Detect which cell encompasses the target text, then output its [X, Y] center coordinate. 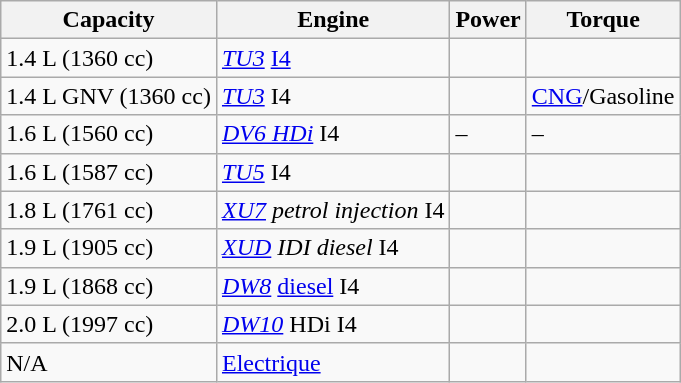
1.9 L (1905 cc) [109, 248]
2.0 L (1997 cc) [109, 324]
Electrique [332, 362]
1.8 L (1761 cc) [109, 210]
DW10 HDi I4 [332, 324]
1.6 L (1587 cc) [109, 172]
CNG/Gasoline [603, 96]
TU5 I4 [332, 172]
DW8 diesel I4 [332, 286]
1.4 L (1360 cc) [109, 58]
1.9 L (1868 cc) [109, 286]
XU7 petrol injection I4 [332, 210]
N/A [109, 362]
Capacity [109, 20]
1.6 L (1560 cc) [109, 134]
Torque [603, 20]
1.4 L GNV (1360 cc) [109, 96]
Engine [332, 20]
Power [488, 20]
XUD IDI diesel I4 [332, 248]
DV6 HDi I4 [332, 134]
